Search for the cell housing the specified text and yield its (x, y) center coordinate. 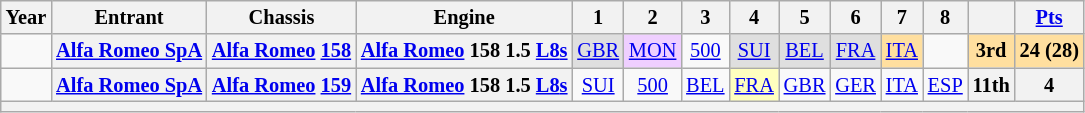
ESP (946, 85)
8 (946, 17)
Pts (1050, 17)
3 (705, 17)
Alfa Romeo 158 (282, 51)
7 (902, 17)
Engine (464, 17)
11th (992, 85)
Entrant (129, 17)
Year (26, 17)
2 (652, 17)
GER (855, 85)
1 (598, 17)
MON (652, 51)
5 (805, 17)
Alfa Romeo 159 (282, 85)
6 (855, 17)
Chassis (282, 17)
24 (28) (1050, 51)
3rd (992, 51)
